Capture the cell that displays the provided text and extract its [x, y] central coordinate. 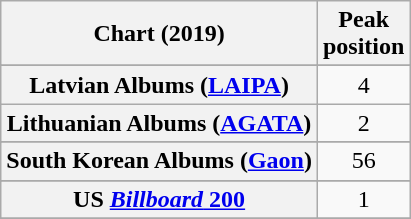
Latvian Albums (LAIPA) [160, 85]
Peakposition [363, 34]
56 [363, 161]
US Billboard 200 [160, 199]
South Korean Albums (Gaon) [160, 161]
Lithuanian Albums (AGATA) [160, 123]
2 [363, 123]
1 [363, 199]
Chart (2019) [160, 34]
4 [363, 85]
